Return the [X, Y] coordinate for the center point of the cell that contains the specified text.  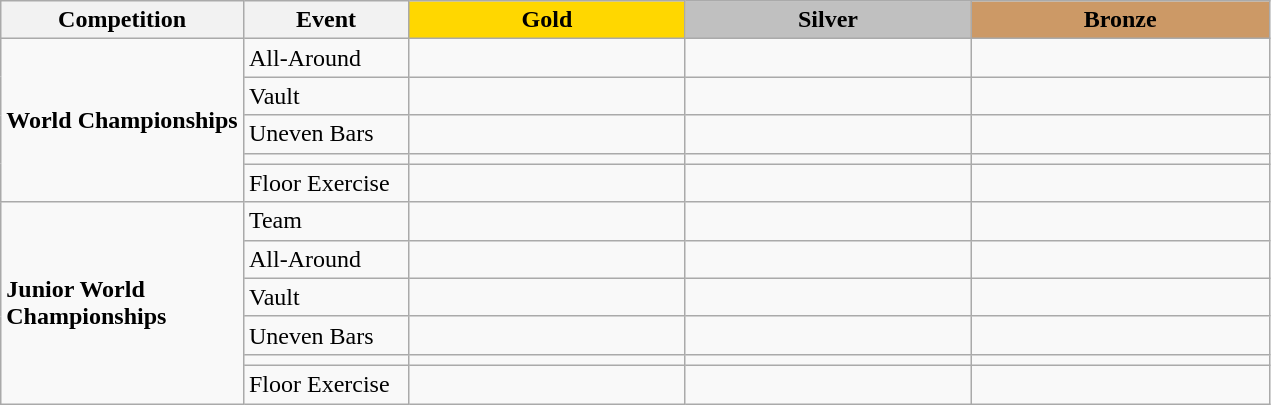
Team [326, 221]
World Championships [122, 120]
Competition [122, 20]
Event [326, 20]
Silver [828, 20]
Gold [547, 20]
Bronze [1120, 20]
Junior World Championships [122, 302]
